Capture the cell that displays the provided text and extract its [x, y] central coordinate. 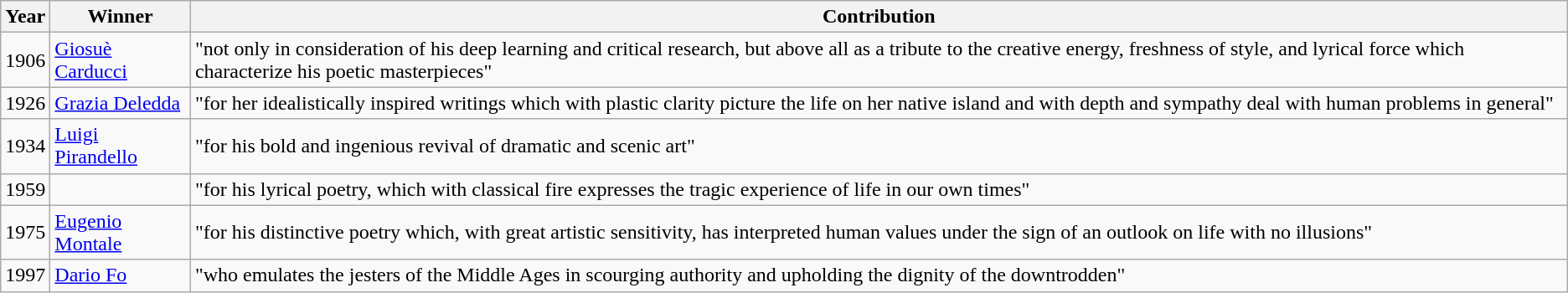
Giosuè Carducci [121, 60]
Winner [121, 17]
Dario Fo [121, 275]
Grazia Deledda [121, 103]
Year [25, 17]
1997 [25, 275]
"for his lyrical poetry, which with classical fire expresses the tragic experience of life in our own times" [879, 189]
Contribution [879, 17]
1906 [25, 60]
"who emulates the jesters of the Middle Ages in scourging authority and upholding the dignity of the downtrodden" [879, 275]
Luigi Pirandello [121, 146]
1926 [25, 103]
1934 [25, 146]
1975 [25, 233]
1959 [25, 189]
Eugenio Montale [121, 233]
"for his bold and ingenious revival of dramatic and scenic art" [879, 146]
